Capture the cell that displays the provided text and extract its [X, Y] central coordinate. 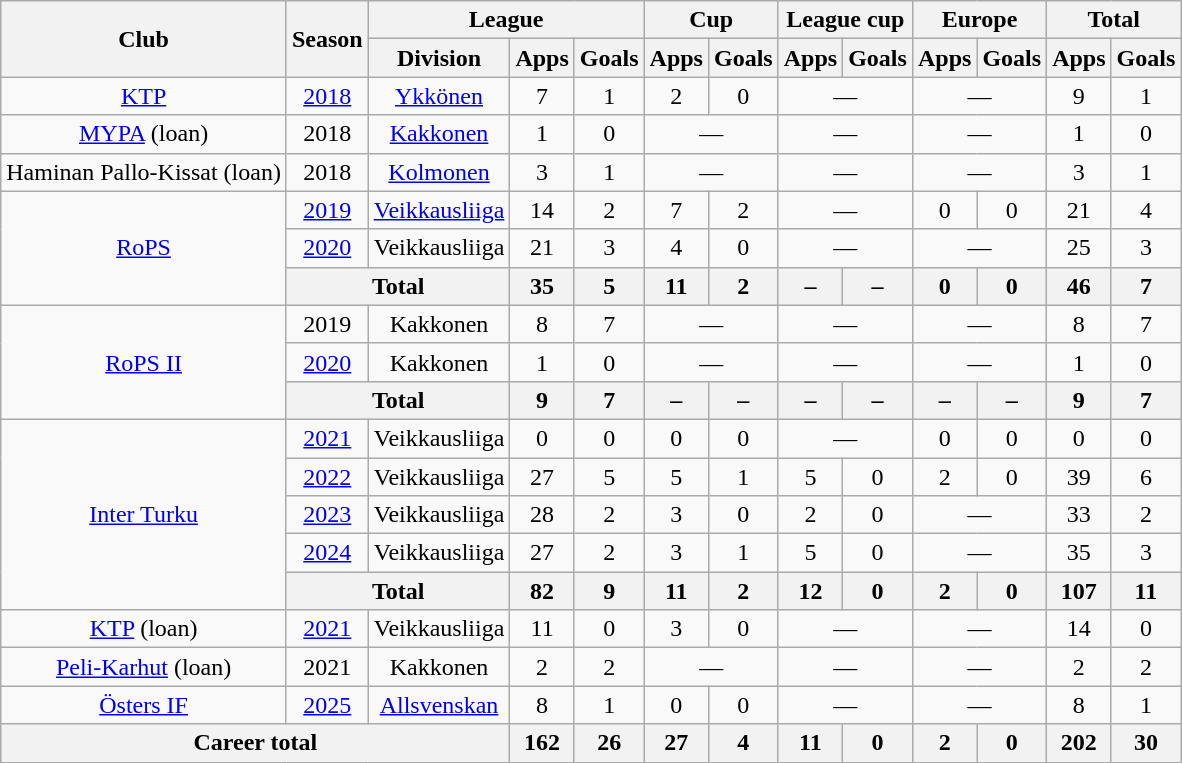
30 [1146, 743]
RoPS [144, 248]
Division [439, 58]
Season [327, 39]
Club [144, 39]
Östers IF [144, 705]
46 [1079, 286]
33 [1079, 515]
2023 [327, 515]
KTP (loan) [144, 629]
107 [1079, 591]
82 [542, 591]
League [506, 20]
Cup [711, 20]
Europe [979, 20]
6 [1146, 477]
2025 [327, 705]
39 [1079, 477]
RoPS II [144, 362]
2024 [327, 553]
MYPA (loan) [144, 134]
25 [1079, 248]
Allsvenskan [439, 705]
2022 [327, 477]
Inter Turku [144, 514]
KTP [144, 96]
12 [810, 591]
202 [1079, 743]
28 [542, 515]
Haminan Pallo-Kissat (loan) [144, 172]
Career total [256, 743]
162 [542, 743]
26 [609, 743]
Peli-Karhut (loan) [144, 667]
Kolmonen [439, 172]
Ykkönen [439, 96]
League cup [845, 20]
